Capture the cell that displays the provided text and extract its [X, Y] central coordinate. 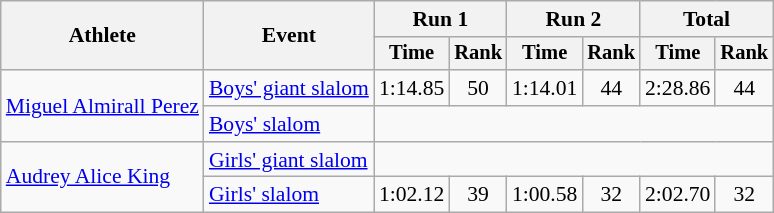
50 [478, 88]
Miguel Almirall Perez [102, 106]
Boys' giant slalom [289, 88]
Run 2 [574, 19]
Event [289, 36]
2:28.86 [678, 88]
39 [478, 195]
2:02.70 [678, 195]
1:14.01 [544, 88]
1:00.58 [544, 195]
Girls' slalom [289, 195]
Boys' slalom [289, 124]
1:02.12 [412, 195]
1:14.85 [412, 88]
Athlete [102, 36]
Girls' giant slalom [289, 160]
Audrey Alice King [102, 178]
Total [706, 19]
Run 1 [440, 19]
